Scan for the cell matching the given text and deliver its (X, Y) coordinate at center. 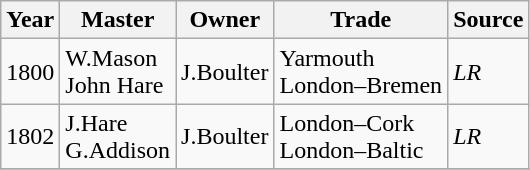
Trade (361, 20)
1800 (30, 72)
Year (30, 20)
J.HareG.Addison (118, 136)
YarmouthLondon–Bremen (361, 72)
1802 (30, 136)
Owner (225, 20)
Source (488, 20)
Master (118, 20)
London–CorkLondon–Baltic (361, 136)
W.MasonJohn Hare (118, 72)
